Return the (x, y) coordinate for the center point of the cell that contains the specified text.  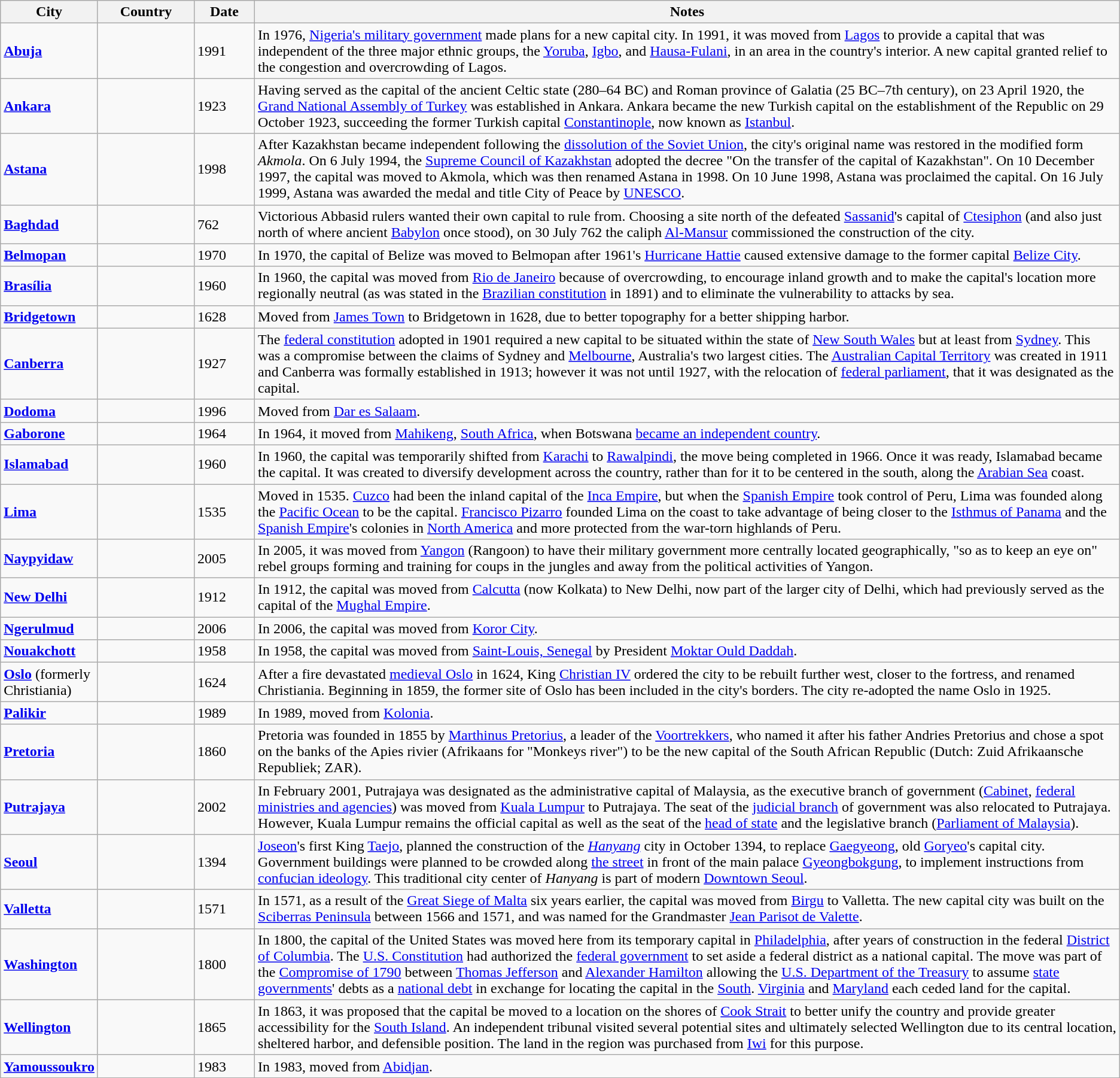
1628 (224, 317)
1860 (224, 752)
1912 (224, 597)
Moved from James Town to Bridgetown in 1628, due to better topography for a better shipping harbor. (687, 317)
In 1970, the capital of Belize was moved to Belmopan after 1961's Hurricane Hattie caused extensive damage to the former capital Belize City. (687, 255)
2005 (224, 559)
Baghdad (49, 224)
1991 (224, 51)
In 1958, the capital was moved from Saint-Louis, Senegal by President Moktar Ould Daddah. (687, 651)
1394 (224, 862)
Lima (49, 511)
1958 (224, 651)
Naypyidaw (49, 559)
Islamabad (49, 464)
Palikir (49, 713)
1996 (224, 411)
Valletta (49, 909)
1571 (224, 909)
Date (224, 12)
1927 (224, 364)
762 (224, 224)
Abuja (49, 51)
1865 (224, 1027)
Moved from Dar es Salaam. (687, 411)
Oslo (formerly Christiania) (49, 682)
In 1964, it moved from Mahikeng, South Africa, when Botswana became an independent country. (687, 433)
City (49, 12)
1624 (224, 682)
In 2006, the capital was moved from Koror City. (687, 628)
Brasília (49, 286)
Astana (49, 169)
Country (146, 12)
Yamoussoukro (49, 1066)
1800 (224, 964)
In 1989, moved from Kolonia. (687, 713)
Ngerulmud (49, 628)
Wellington (49, 1027)
Pretoria (49, 752)
Nouakchott (49, 651)
Canberra (49, 364)
Washington (49, 964)
1535 (224, 511)
Seoul (49, 862)
1970 (224, 255)
In 1983, moved from Abidjan. (687, 1066)
2006 (224, 628)
New Delhi (49, 597)
1964 (224, 433)
1989 (224, 713)
Bridgetown (49, 317)
1983 (224, 1066)
Ankara (49, 106)
Notes (687, 12)
Putrajaya (49, 807)
2002 (224, 807)
Dodoma (49, 411)
Gaborone (49, 433)
1923 (224, 106)
Belmopan (49, 255)
1998 (224, 169)
